Search for the cell housing the specified text and yield its (X, Y) center coordinate. 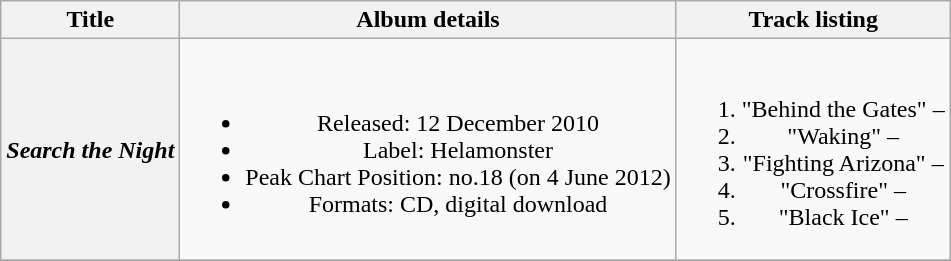
Search the Night (90, 150)
Track listing (813, 20)
Title (90, 20)
Released: 12 December 2010Label: HelamonsterPeak Chart Position: no.18 (on 4 June 2012)Formats: CD, digital download (428, 150)
Album details (428, 20)
"Behind the Gates" – "Waking" – "Fighting Arizona" – "Crossfire" – "Black Ice" – (813, 150)
